Search for the cell housing the specified text and yield its (X, Y) center coordinate. 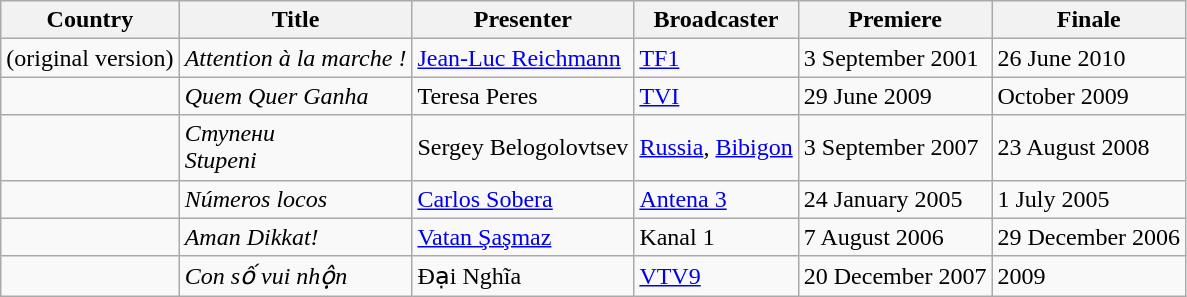
Finale (1089, 20)
Russia, Bibigon (716, 148)
Con số vui nhộn (296, 276)
1 July 2005 (1089, 199)
Premiere (895, 20)
3 September 2007 (895, 148)
Antena 3 (716, 199)
October 2009 (1089, 96)
Números locos (296, 199)
Jean-Luc Reichmann (523, 58)
СтупениStupeni (296, 148)
7 August 2006 (895, 237)
20 December 2007 (895, 276)
Aman Dikkat! (296, 237)
TVI (716, 96)
Attention à la marche ! (296, 58)
23 August 2008 (1089, 148)
Broadcaster (716, 20)
Carlos Sobera (523, 199)
3 September 2001 (895, 58)
2009 (1089, 276)
Title (296, 20)
Đại Nghĩa (523, 276)
Quem Quer Ganha (296, 96)
VTV9 (716, 276)
24 January 2005 (895, 199)
Presenter (523, 20)
Country (90, 20)
29 June 2009 (895, 96)
Kanal 1 (716, 237)
26 June 2010 (1089, 58)
Sergey Belogolovtsev (523, 148)
(original version) (90, 58)
Vatan Şaşmaz (523, 237)
TF1 (716, 58)
29 December 2006 (1089, 237)
Teresa Peres (523, 96)
